Capture the cell that displays the provided text and extract its [X, Y] central coordinate. 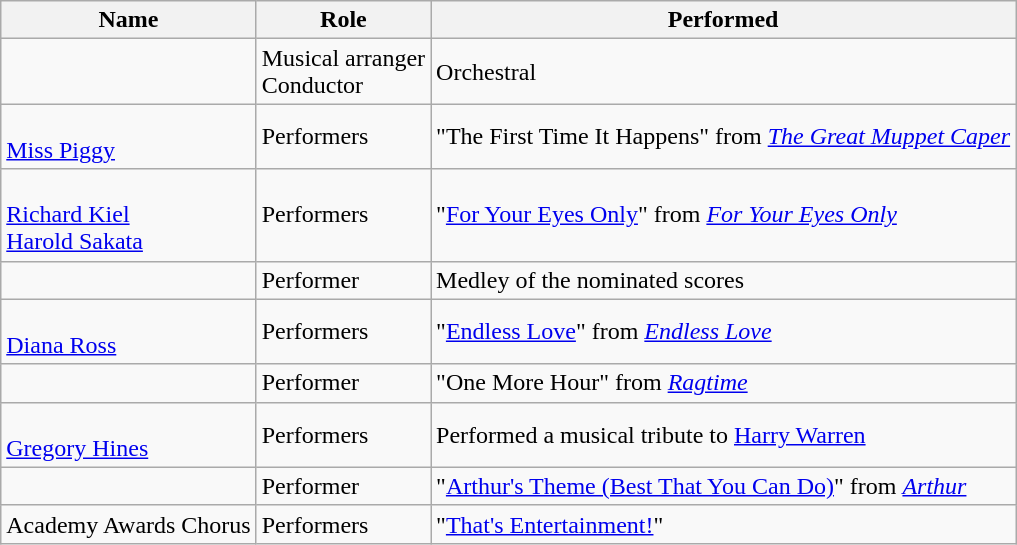
Diana Ross [128, 332]
Miss Piggy [128, 136]
Richard KielHarold Sakata [128, 215]
"Endless Love" from Endless Love [724, 332]
Musical arrangerConductor [343, 72]
"That's Entertainment!" [724, 524]
Name [128, 20]
Performed [724, 20]
Gregory Hines [128, 434]
Medley of the nominated scores [724, 280]
"One More Hour" from Ragtime [724, 383]
Academy Awards Chorus [128, 524]
"For Your Eyes Only" from For Your Eyes Only [724, 215]
Orchestral [724, 72]
Role [343, 20]
"Arthur's Theme (Best That You Can Do)" from Arthur [724, 486]
Performed a musical tribute to Harry Warren [724, 434]
"The First Time It Happens" from The Great Muppet Caper [724, 136]
